Output the (x, y) coordinate of the center of the cell containing the given text.  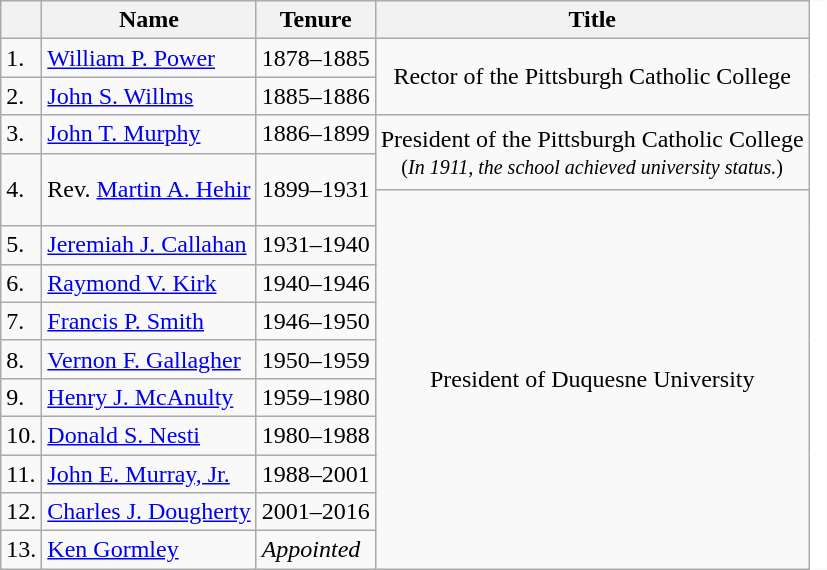
Tenure (316, 20)
3. (22, 134)
1980–1988 (316, 435)
Title (592, 20)
Francis P. Smith (149, 321)
12. (22, 512)
Name (149, 20)
6. (22, 283)
2. (22, 96)
9. (22, 397)
Raymond V. Kirk (149, 283)
John S. Willms (149, 96)
13. (22, 550)
10. (22, 435)
Donald S. Nesti (149, 435)
1878–1885 (316, 58)
Henry J. McAnulty (149, 397)
1988–2001 (316, 473)
Charles J. Dougherty (149, 512)
Jeremiah J. Callahan (149, 245)
John E. Murray, Jr. (149, 473)
2001–2016 (316, 512)
Rector of the Pittsburgh Catholic College (592, 77)
William P. Power (149, 58)
1. (22, 58)
1886–1899 (316, 134)
4. (22, 190)
1940–1946 (316, 283)
8. (22, 359)
7. (22, 321)
President of Duquesne University (592, 380)
1931–1940 (316, 245)
1950–1959 (316, 359)
1899–1931 (316, 190)
1885–1886 (316, 96)
1959–1980 (316, 397)
President of the Pittsburgh Catholic College(In 1911, the school achieved university status.) (592, 152)
Rev. Martin A. Hehir (149, 190)
11. (22, 473)
1946–1950 (316, 321)
Appointed (316, 550)
5. (22, 245)
John T. Murphy (149, 134)
Ken Gormley (149, 550)
Vernon F. Gallagher (149, 359)
